Locate the cell with the specified text and output its [x, y] center coordinate. 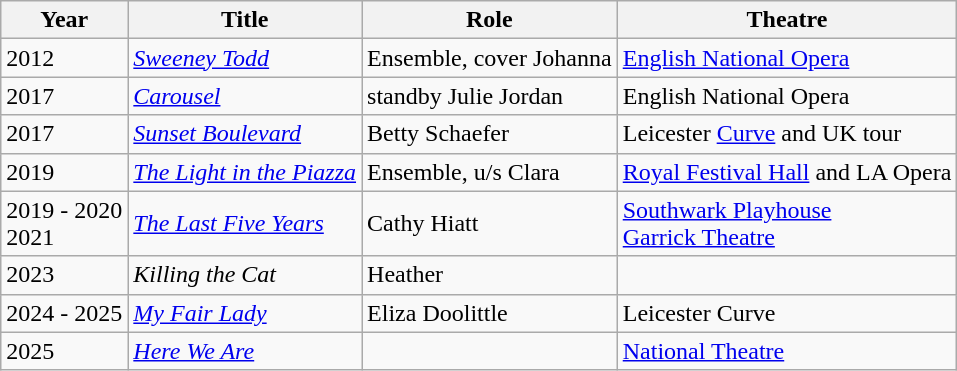
Killing the Cat [245, 275]
Royal Festival Hall and LA Opera [787, 172]
The Last Five Years [245, 224]
Cathy Hiatt [490, 224]
National Theatre [787, 351]
standby Julie Jordan [490, 96]
2019 - 20202021 [64, 224]
Sweeney Todd [245, 58]
Carousel [245, 96]
2012 [64, 58]
Leicester Curve and UK tour [787, 134]
Betty Schaefer [490, 134]
Title [245, 20]
Theatre [787, 20]
Southwark PlayhouseGarrick Theatre [787, 224]
2024 - 2025 [64, 313]
Role [490, 20]
2023 [64, 275]
The Light in the Piazza [245, 172]
Sunset Boulevard [245, 134]
My Fair Lady [245, 313]
Year [64, 20]
Ensemble, cover Johanna [490, 58]
Here We Are [245, 351]
Leicester Curve [787, 313]
Eliza Doolittle [490, 313]
Ensemble, u/s Clara [490, 172]
2025 [64, 351]
Heather [490, 275]
2019 [64, 172]
